Pinpoint the cell where the given text exists, returning its (X, Y) midpoint coordinate. 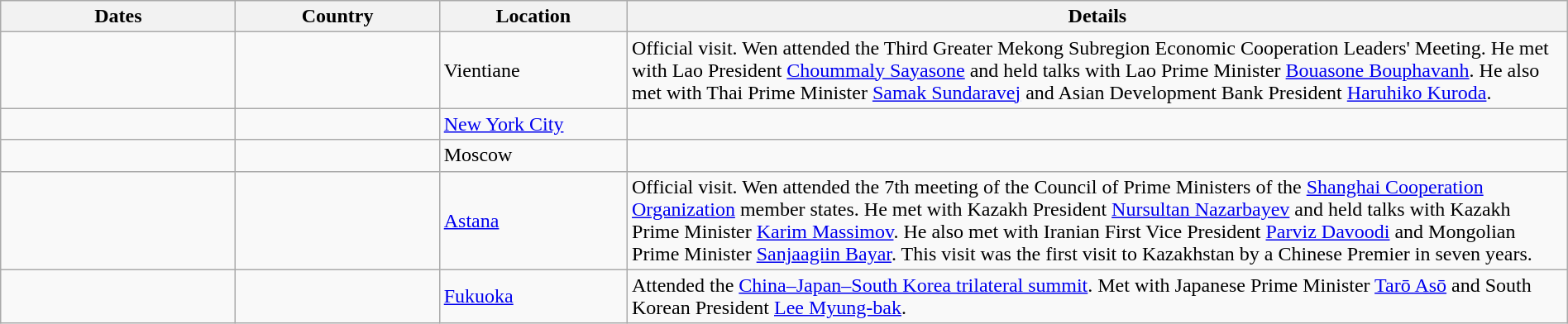
Moscow (533, 155)
Vientiane (533, 70)
Details (1098, 17)
Dates (118, 17)
Location (533, 17)
Attended the China–Japan–South Korea trilateral summit. Met with Japanese Prime Minister Tarō Asō and South Korean President Lee Myung-bak. (1098, 296)
Country (337, 17)
Fukuoka (533, 296)
New York City (533, 124)
Astana (533, 220)
